Extract the (X, Y) coordinate from the center of the cell holding the provided text.  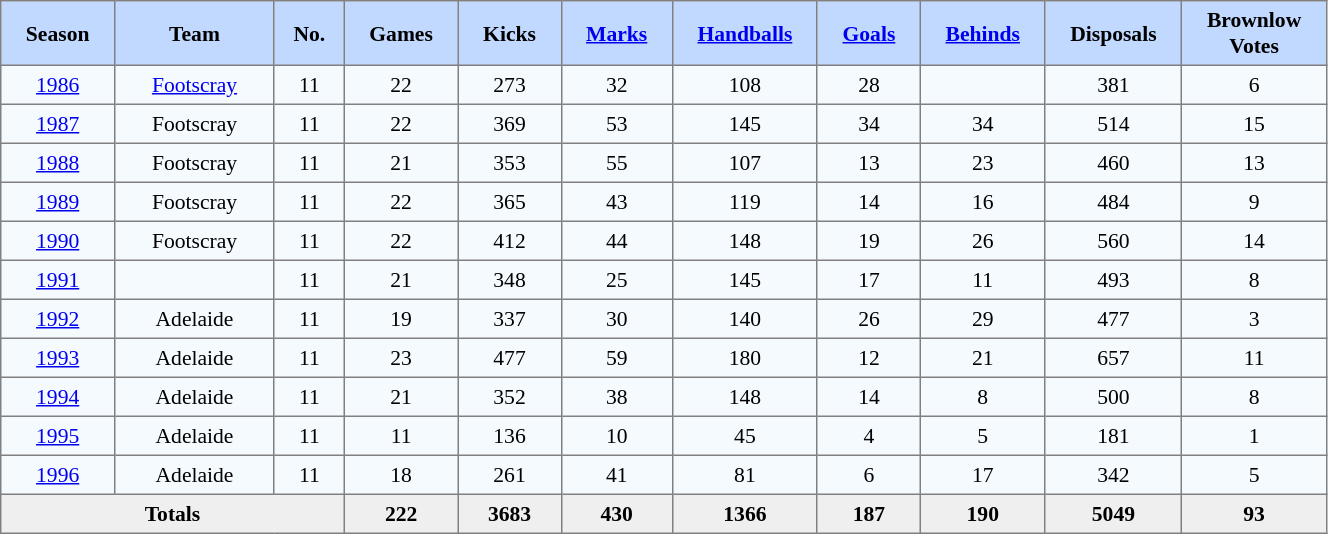
10 (616, 436)
657 (1114, 358)
180 (744, 358)
108 (744, 84)
No. (309, 33)
Season (58, 33)
1987 (58, 124)
59 (616, 358)
1366 (744, 514)
93 (1254, 514)
Behinds (982, 33)
15 (1254, 124)
81 (744, 474)
1994 (58, 396)
5049 (1114, 514)
45 (744, 436)
514 (1114, 124)
Brownlow Votes (1254, 33)
Marks (616, 33)
9 (1254, 202)
43 (616, 202)
1989 (58, 202)
18 (401, 474)
Kicks (510, 33)
181 (1114, 436)
32 (616, 84)
41 (616, 474)
44 (616, 240)
1990 (58, 240)
16 (982, 202)
107 (744, 162)
53 (616, 124)
337 (510, 318)
187 (868, 514)
1995 (58, 436)
Games (401, 33)
190 (982, 514)
261 (510, 474)
352 (510, 396)
3 (1254, 318)
38 (616, 396)
140 (744, 318)
500 (1114, 396)
25 (616, 280)
369 (510, 124)
365 (510, 202)
29 (982, 318)
30 (616, 318)
1991 (58, 280)
1988 (58, 162)
Handballs (744, 33)
3683 (510, 514)
Team (195, 33)
1993 (58, 358)
348 (510, 280)
412 (510, 240)
28 (868, 84)
Totals (172, 514)
1986 (58, 84)
430 (616, 514)
119 (744, 202)
222 (401, 514)
136 (510, 436)
560 (1114, 240)
1 (1254, 436)
460 (1114, 162)
1996 (58, 474)
Goals (868, 33)
12 (868, 358)
353 (510, 162)
273 (510, 84)
342 (1114, 474)
484 (1114, 202)
493 (1114, 280)
381 (1114, 84)
Disposals (1114, 33)
55 (616, 162)
4 (868, 436)
1992 (58, 318)
